Provide the [X, Y] coordinate of the cell's center where the given text is located.  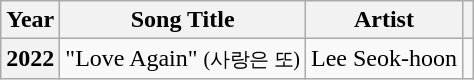
Song Title [183, 20]
Artist [384, 20]
2022 [30, 59]
Year [30, 20]
"Love Again" (사랑은 또) [183, 59]
Lee Seok-hoon [384, 59]
